Capture the cell that displays the provided text and extract its (x, y) central coordinate. 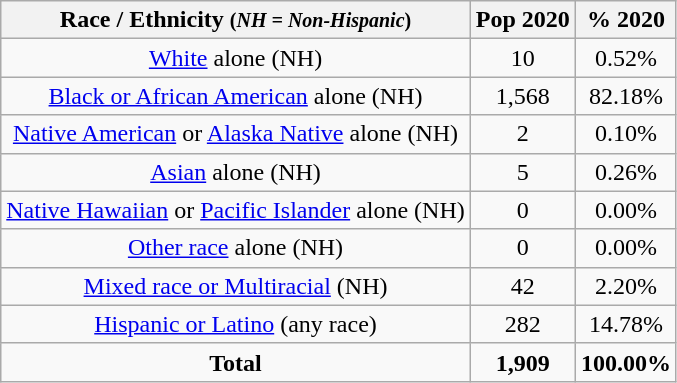
Total (236, 362)
100.00% (626, 362)
Mixed race or Multiracial (NH) (236, 286)
Native American or Alaska Native alone (NH) (236, 134)
2 (522, 134)
White alone (NH) (236, 58)
1,909 (522, 362)
2.20% (626, 286)
0.52% (626, 58)
0.26% (626, 172)
Race / Ethnicity (NH = Non-Hispanic) (236, 20)
Black or African American alone (NH) (236, 96)
82.18% (626, 96)
Hispanic or Latino (any race) (236, 324)
1,568 (522, 96)
14.78% (626, 324)
Native Hawaiian or Pacific Islander alone (NH) (236, 210)
42 (522, 286)
282 (522, 324)
% 2020 (626, 20)
Asian alone (NH) (236, 172)
10 (522, 58)
Pop 2020 (522, 20)
Other race alone (NH) (236, 248)
5 (522, 172)
0.10% (626, 134)
